Identify which cell holds the provided text, then report its (x, y) central coordinate. 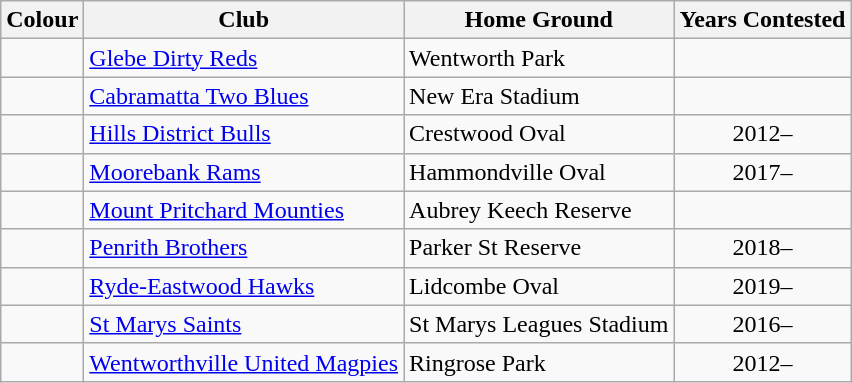
2018– (762, 248)
Wentworth Park (539, 58)
Years Contested (762, 20)
New Era Stadium (539, 96)
St Marys Leagues Stadium (539, 324)
Moorebank Rams (244, 172)
St Marys Saints (244, 324)
2017– (762, 172)
Hills District Bulls (244, 134)
Mount Pritchard Mounties (244, 210)
Wentworthville United Magpies (244, 362)
Crestwood Oval (539, 134)
Ryde-Eastwood Hawks (244, 286)
Ringrose Park (539, 362)
Hammondville Oval (539, 172)
Aubrey Keech Reserve (539, 210)
Glebe Dirty Reds (244, 58)
2016– (762, 324)
Penrith Brothers (244, 248)
Cabramatta Two Blues (244, 96)
Lidcombe Oval (539, 286)
Club (244, 20)
Home Ground (539, 20)
2019– (762, 286)
Colour (42, 20)
Parker St Reserve (539, 248)
